Detect which cell encompasses the target text, then output its (x, y) center coordinate. 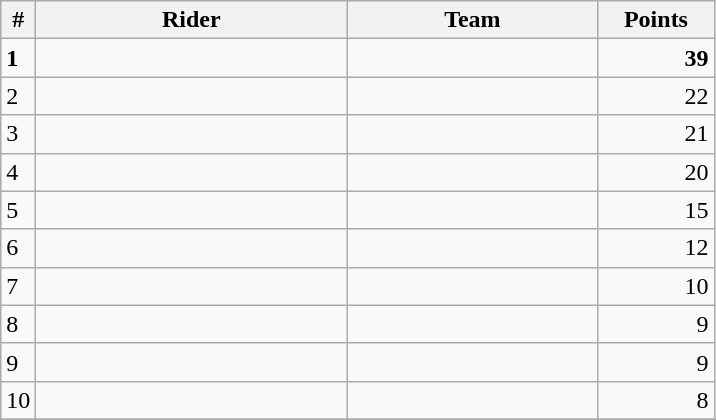
7 (18, 286)
22 (656, 96)
Rider (192, 20)
3 (18, 134)
2 (18, 96)
Team (472, 20)
1 (18, 58)
6 (18, 248)
20 (656, 172)
39 (656, 58)
# (18, 20)
5 (18, 210)
21 (656, 134)
Points (656, 20)
4 (18, 172)
12 (656, 248)
15 (656, 210)
